Detect which cell encompasses the target text, then output its [X, Y] center coordinate. 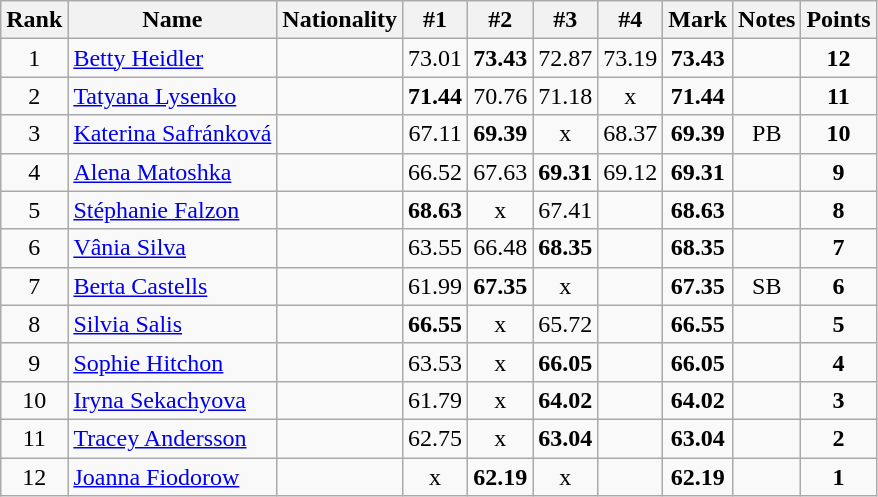
Name [172, 20]
PB [767, 134]
Tatyana Lysenko [172, 96]
62.75 [436, 438]
61.79 [436, 400]
Silvia Salis [172, 324]
Stéphanie Falzon [172, 210]
Alena Matoshka [172, 172]
#2 [500, 20]
Berta Castells [172, 286]
68.37 [630, 134]
Joanna Fiodorow [172, 477]
66.48 [500, 248]
71.18 [566, 96]
73.01 [436, 58]
Rank [34, 20]
Tracey Andersson [172, 438]
Notes [767, 20]
Mark [698, 20]
63.55 [436, 248]
Iryna Sekachyova [172, 400]
73.19 [630, 58]
Nationality [340, 20]
67.63 [500, 172]
72.87 [566, 58]
Points [838, 20]
61.99 [436, 286]
Sophie Hitchon [172, 362]
70.76 [500, 96]
69.12 [630, 172]
65.72 [566, 324]
67.11 [436, 134]
#4 [630, 20]
63.53 [436, 362]
Katerina Safránková [172, 134]
#3 [566, 20]
Betty Heidler [172, 58]
66.52 [436, 172]
Vânia Silva [172, 248]
#1 [436, 20]
67.41 [566, 210]
SB [767, 286]
